Detect which cell encompasses the target text, then output its (x, y) center coordinate. 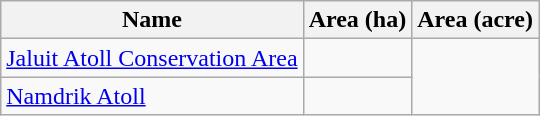
Area (acre) (476, 20)
Name (152, 20)
Area (ha) (358, 20)
Namdrik Atoll (152, 96)
Jaluit Atoll Conservation Area (152, 58)
